Find where the given text appears and provide that cell's center as [x, y] coordinate. 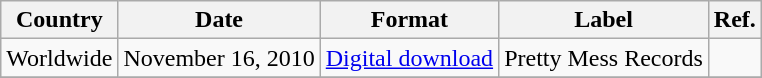
Label [604, 20]
Worldwide [60, 58]
Digital download [409, 58]
Pretty Mess Records [604, 58]
Ref. [734, 20]
November 16, 2010 [219, 58]
Date [219, 20]
Format [409, 20]
Country [60, 20]
